Pinpoint the cell where the given text exists, returning its [x, y] midpoint coordinate. 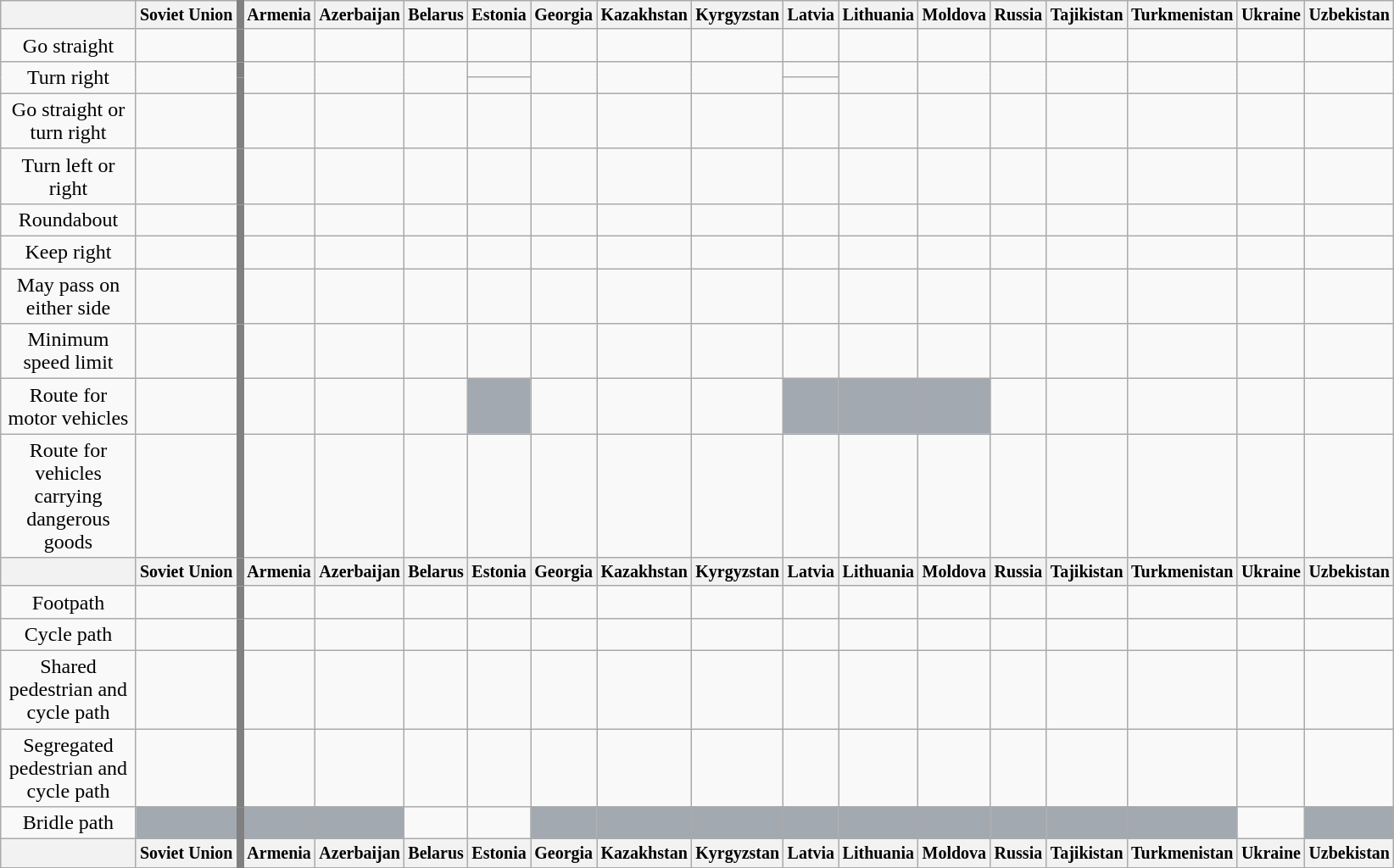
Minimum speed limit [68, 351]
Go straight [68, 45]
Footpath [68, 602]
Turn left or right [68, 176]
Segregated pedestrian and cycle path [68, 768]
Route for vehicles carrying dangerous goods [68, 496]
Route for motor vehicles [68, 407]
Cycle path [68, 634]
Bridle path [68, 823]
Turn right [68, 77]
Roundabout [68, 220]
Keep right [68, 253]
Shared pedestrian and cycle path [68, 689]
May pass on either side [68, 297]
Go straight or turn right [68, 120]
